Capture the cell that displays the provided text and extract its [X, Y] central coordinate. 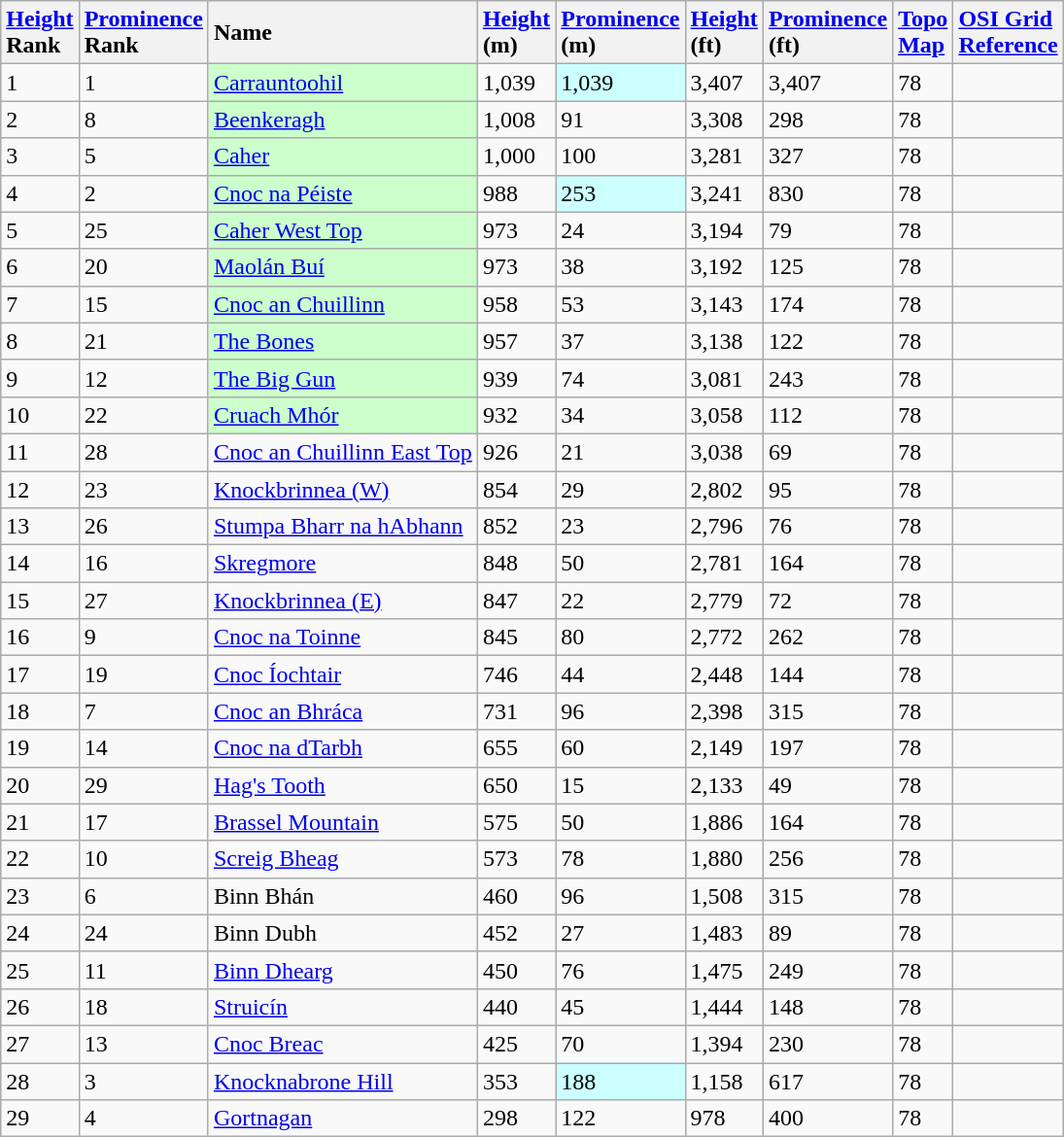
125 [828, 267]
3,138 [724, 341]
3,241 [724, 193]
45 [620, 1007]
Prominence(m) [620, 33]
44 [620, 674]
80 [620, 637]
830 [828, 193]
1,008 [516, 120]
89 [828, 933]
440 [516, 1007]
852 [516, 527]
Skregmore [342, 564]
978 [724, 1119]
3,143 [724, 304]
573 [516, 859]
95 [828, 489]
243 [828, 378]
353 [516, 1082]
Binn Bhán [342, 896]
Screig Bheag [342, 859]
1,508 [724, 896]
2,781 [724, 564]
450 [516, 970]
1,475 [724, 970]
3,281 [724, 156]
1,880 [724, 859]
2,779 [724, 601]
575 [516, 822]
Knockbrinnea (W) [342, 489]
1,000 [516, 156]
70 [620, 1044]
Beenkeragh [342, 120]
Height(m) [516, 33]
148 [828, 1007]
The Bones [342, 341]
249 [828, 970]
Prominence(ft) [828, 33]
Knocknabrone Hill [342, 1082]
Caher West Top [342, 230]
Height(ft) [724, 33]
Cruach Mhór [342, 415]
3,308 [724, 120]
3,192 [724, 267]
1,394 [724, 1044]
Carrauntoohil [342, 83]
174 [828, 304]
845 [516, 637]
144 [828, 674]
Brassel Mountain [342, 822]
848 [516, 564]
91 [620, 120]
Binn Dhearg [342, 970]
2,133 [724, 785]
38 [620, 267]
Cnoc na Péiste [342, 193]
2,398 [724, 711]
197 [828, 748]
37 [620, 341]
The Big Gun [342, 378]
53 [620, 304]
3,081 [724, 378]
617 [828, 1082]
932 [516, 415]
650 [516, 785]
1,444 [724, 1007]
256 [828, 859]
1,886 [724, 822]
ProminenceRank [144, 33]
49 [828, 785]
Cnoc Íochtair [342, 674]
72 [828, 601]
34 [620, 415]
TopoMap [923, 33]
74 [620, 378]
Cnoc an Bhráca [342, 711]
1,483 [724, 933]
Cnoc an Chuillinn East Top [342, 452]
3,038 [724, 452]
Maolán Buí [342, 267]
926 [516, 452]
746 [516, 674]
Binn Dubh [342, 933]
2,802 [724, 489]
2,448 [724, 674]
2,772 [724, 637]
Gortnagan [342, 1119]
3,058 [724, 415]
939 [516, 378]
Caher [342, 156]
60 [620, 748]
Knockbrinnea (E) [342, 601]
854 [516, 489]
1,158 [724, 1082]
958 [516, 304]
112 [828, 415]
655 [516, 748]
400 [828, 1119]
69 [828, 452]
2,796 [724, 527]
HeightRank [40, 33]
731 [516, 711]
188 [620, 1082]
847 [516, 601]
2,149 [724, 748]
3,194 [724, 230]
Cnoc Breac [342, 1044]
957 [516, 341]
327 [828, 156]
253 [620, 193]
79 [828, 230]
988 [516, 193]
452 [516, 933]
100 [620, 156]
OSI GridReference [1009, 33]
425 [516, 1044]
230 [828, 1044]
Stumpa Bharr na hAbhann [342, 527]
Name [342, 33]
262 [828, 637]
Cnoc na dTarbh [342, 748]
Struicín [342, 1007]
Cnoc an Chuillinn [342, 304]
Cnoc na Toinne [342, 637]
Hag's Tooth [342, 785]
460 [516, 896]
